Search for the cell housing the specified text and yield its [x, y] center coordinate. 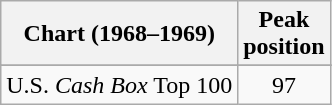
Chart (1968–1969) [120, 34]
97 [284, 85]
U.S. Cash Box Top 100 [120, 85]
Peakposition [284, 34]
